Detect which cell encompasses the target text, then output its (X, Y) center coordinate. 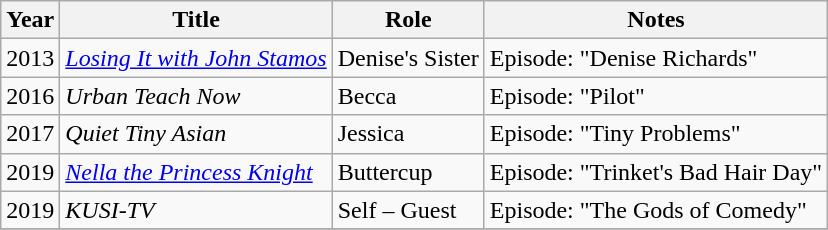
Nella the Princess Knight (196, 172)
Buttercup (408, 172)
Role (408, 20)
Denise's Sister (408, 58)
Becca (408, 96)
Episode: "Tiny Problems" (656, 134)
Losing It with John Stamos (196, 58)
Self – Guest (408, 210)
Title (196, 20)
2016 (30, 96)
Notes (656, 20)
Episode: "The Gods of Comedy" (656, 210)
Episode: "Pilot" (656, 96)
Jessica (408, 134)
Quiet Tiny Asian (196, 134)
Episode: "Trinket's Bad Hair Day" (656, 172)
2013 (30, 58)
Episode: "Denise Richards" (656, 58)
KUSI-TV (196, 210)
2017 (30, 134)
Year (30, 20)
Urban Teach Now (196, 96)
